Capture the cell that displays the provided text and extract its [x, y] central coordinate. 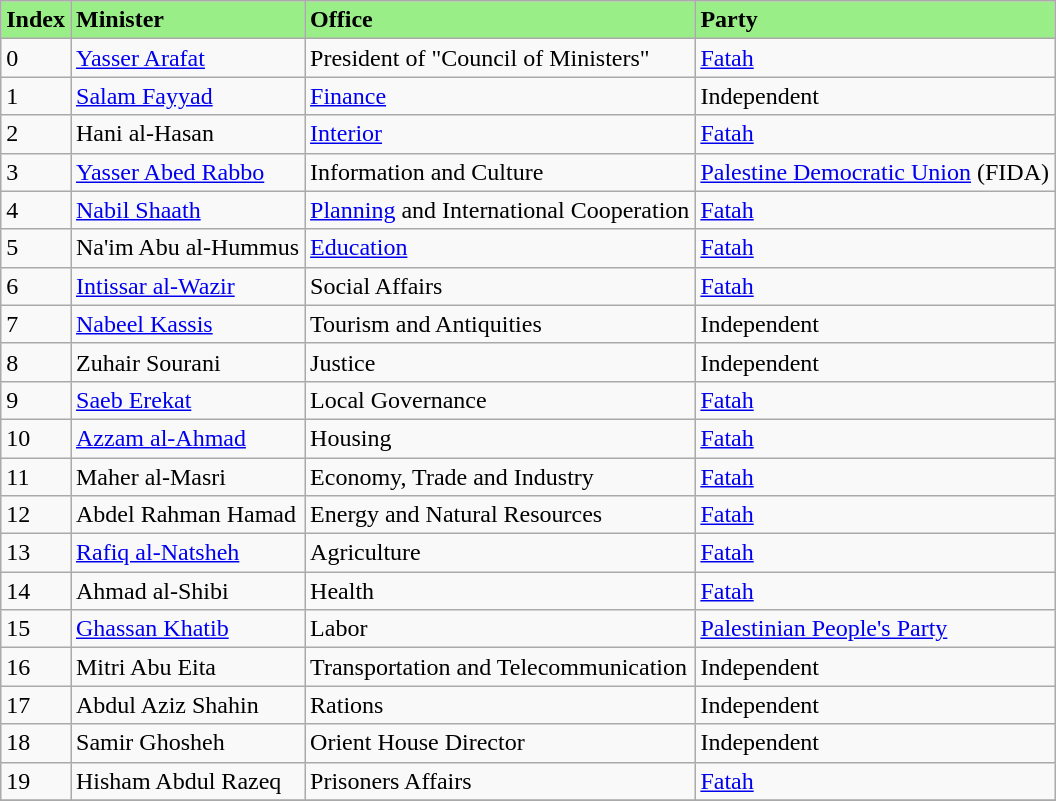
Transportation and Telecommunication [500, 667]
19 [36, 781]
Azzam al-Ahmad [187, 438]
Intissar al-Wazir [187, 286]
Salam Fayyad [187, 96]
4 [36, 210]
3 [36, 172]
Office [500, 20]
Orient House Director [500, 743]
13 [36, 553]
Prisoners Affairs [500, 781]
0 [36, 58]
Agriculture [500, 553]
15 [36, 629]
2 [36, 134]
Nabeel Kassis [187, 324]
Yasser Abed Rabbo [187, 172]
Maher al-Masri [187, 477]
Tourism and Antiquities [500, 324]
Rations [500, 705]
Finance [500, 96]
President of "Council of Ministers" [500, 58]
1 [36, 96]
Information and Culture [500, 172]
Nabil Shaath [187, 210]
Hisham Abdul Razeq [187, 781]
18 [36, 743]
Labor [500, 629]
Planning and International Cooperation [500, 210]
Mitri Abu Eita [187, 667]
Zuhair Sourani [187, 362]
Minister [187, 20]
Index [36, 20]
7 [36, 324]
Energy and Natural Resources [500, 515]
5 [36, 248]
Abdel Rahman Hamad [187, 515]
9 [36, 400]
Health [500, 591]
Social Affairs [500, 286]
Yasser Arafat [187, 58]
Economy, Trade and Industry [500, 477]
Party [875, 20]
14 [36, 591]
Samir Ghosheh [187, 743]
16 [36, 667]
Education [500, 248]
6 [36, 286]
Housing [500, 438]
11 [36, 477]
Palestine Democratic Union (FIDA) [875, 172]
Justice [500, 362]
Saeb Erekat [187, 400]
Na'im Abu al-Hummus [187, 248]
Local Governance [500, 400]
Palestinian People's Party [875, 629]
10 [36, 438]
Interior [500, 134]
Rafiq al-Natsheh [187, 553]
8 [36, 362]
12 [36, 515]
Ahmad al-Shibi [187, 591]
Ghassan Khatib [187, 629]
Abdul Aziz Shahin [187, 705]
17 [36, 705]
Hani al-Hasan [187, 134]
